From the cell containing the given text, extract its center point as [x, y] coordinate. 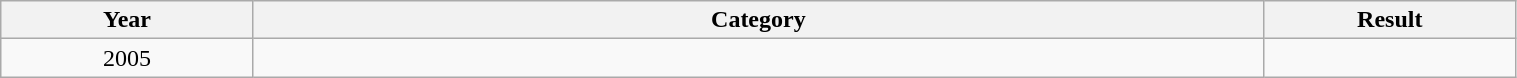
Year [128, 20]
Category [758, 20]
2005 [128, 58]
Result [1390, 20]
